Scan for the cell matching the given text and deliver its (X, Y) coordinate at center. 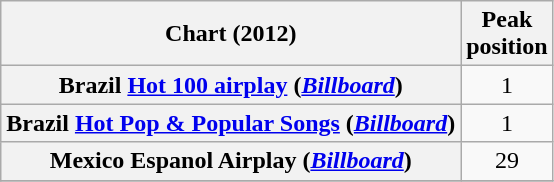
Brazil Hot Pop & Popular Songs (Billboard) (231, 123)
Chart (2012) (231, 34)
Peakposition (507, 34)
Mexico Espanol Airplay (Billboard) (231, 161)
Brazil Hot 100 airplay (Billboard) (231, 85)
29 (507, 161)
